Capture the cell that displays the provided text and extract its (X, Y) central coordinate. 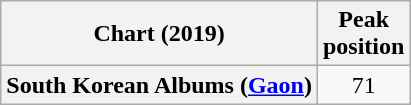
71 (363, 85)
Peakposition (363, 34)
Chart (2019) (160, 34)
South Korean Albums (Gaon) (160, 85)
